Capture the cell that displays the provided text and extract its [x, y] central coordinate. 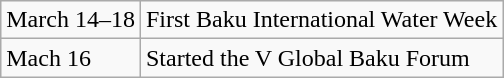
March 14–18 [71, 20]
First Baku International Water Week [321, 20]
Started the V Global Baku Forum [321, 58]
Mach 16 [71, 58]
